Return the [x, y] coordinate for the center point of the cell that contains the specified text.  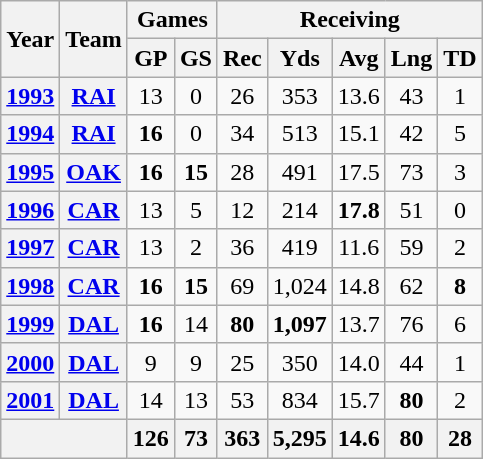
36 [242, 248]
15.7 [358, 400]
TD [460, 58]
214 [300, 210]
13.7 [358, 324]
Lng [411, 58]
834 [300, 400]
353 [300, 96]
13.6 [358, 96]
1995 [30, 172]
126 [150, 438]
Receiving [350, 20]
59 [411, 248]
350 [300, 362]
513 [300, 134]
Avg [358, 58]
Rec [242, 58]
491 [300, 172]
51 [411, 210]
1994 [30, 134]
53 [242, 400]
GP [150, 58]
26 [242, 96]
43 [411, 96]
14.8 [358, 286]
34 [242, 134]
1999 [30, 324]
76 [411, 324]
Yds [300, 58]
17.8 [358, 210]
14.6 [358, 438]
Year [30, 39]
2001 [30, 400]
69 [242, 286]
1,097 [300, 324]
44 [411, 362]
15.1 [358, 134]
GS [196, 58]
25 [242, 362]
12 [242, 210]
8 [460, 286]
2000 [30, 362]
1998 [30, 286]
6 [460, 324]
Games [172, 20]
11.6 [358, 248]
14.0 [358, 362]
62 [411, 286]
17.5 [358, 172]
1993 [30, 96]
1997 [30, 248]
5,295 [300, 438]
363 [242, 438]
42 [411, 134]
3 [460, 172]
Team [94, 39]
1,024 [300, 286]
OAK [94, 172]
419 [300, 248]
1996 [30, 210]
